Return (x, y) of the center of cell containing provided text 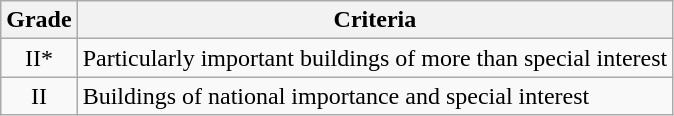
II* (39, 58)
II (39, 96)
Particularly important buildings of more than special interest (375, 58)
Criteria (375, 20)
Grade (39, 20)
Buildings of national importance and special interest (375, 96)
